Find where the given text appears and provide that cell's center as [X, Y] coordinate. 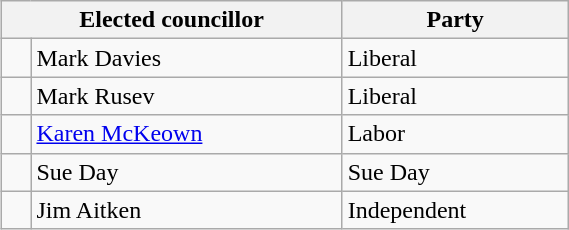
Independent [455, 210]
Mark Rusev [186, 96]
Party [455, 20]
Elected councillor [172, 20]
Mark Davies [186, 58]
Jim Aitken [186, 210]
Karen McKeown [186, 134]
Labor [455, 134]
